Scan for the cell matching the given text and deliver its (X, Y) coordinate at center. 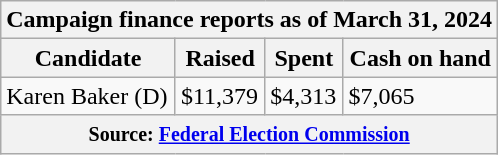
Spent (304, 58)
Karen Baker (D) (88, 96)
Raised (220, 58)
Campaign finance reports as of March 31, 2024 (250, 20)
$7,065 (420, 96)
Source: Federal Election Commission (250, 134)
Cash on hand (420, 58)
$4,313 (304, 96)
$11,379 (220, 96)
Candidate (88, 58)
